Capture the cell that displays the provided text and extract its (X, Y) central coordinate. 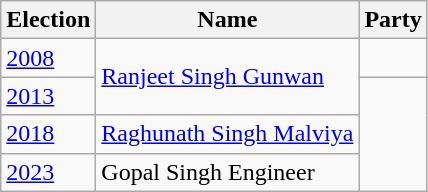
Gopal Singh Engineer (228, 172)
Election (48, 20)
2018 (48, 134)
2013 (48, 96)
Name (228, 20)
Party (393, 20)
2008 (48, 58)
2023 (48, 172)
Ranjeet Singh Gunwan (228, 77)
Raghunath Singh Malviya (228, 134)
